Search for the cell housing the specified text and yield its (x, y) center coordinate. 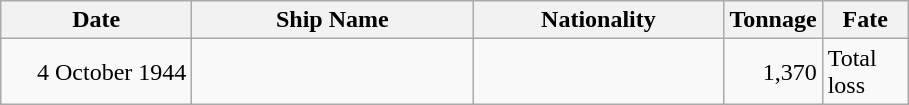
Ship Name (332, 20)
Date (96, 20)
4 October 1944 (96, 72)
Tonnage (773, 20)
Total loss (865, 72)
Fate (865, 20)
Nationality (598, 20)
1,370 (773, 72)
